Pinpoint the cell where the given text exists, returning its [X, Y] midpoint coordinate. 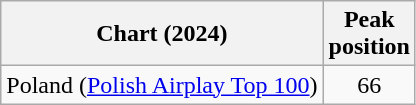
Chart (2024) [162, 34]
66 [369, 85]
Poland (Polish Airplay Top 100) [162, 85]
Peakposition [369, 34]
